Search for the cell housing the specified text and yield its (x, y) center coordinate. 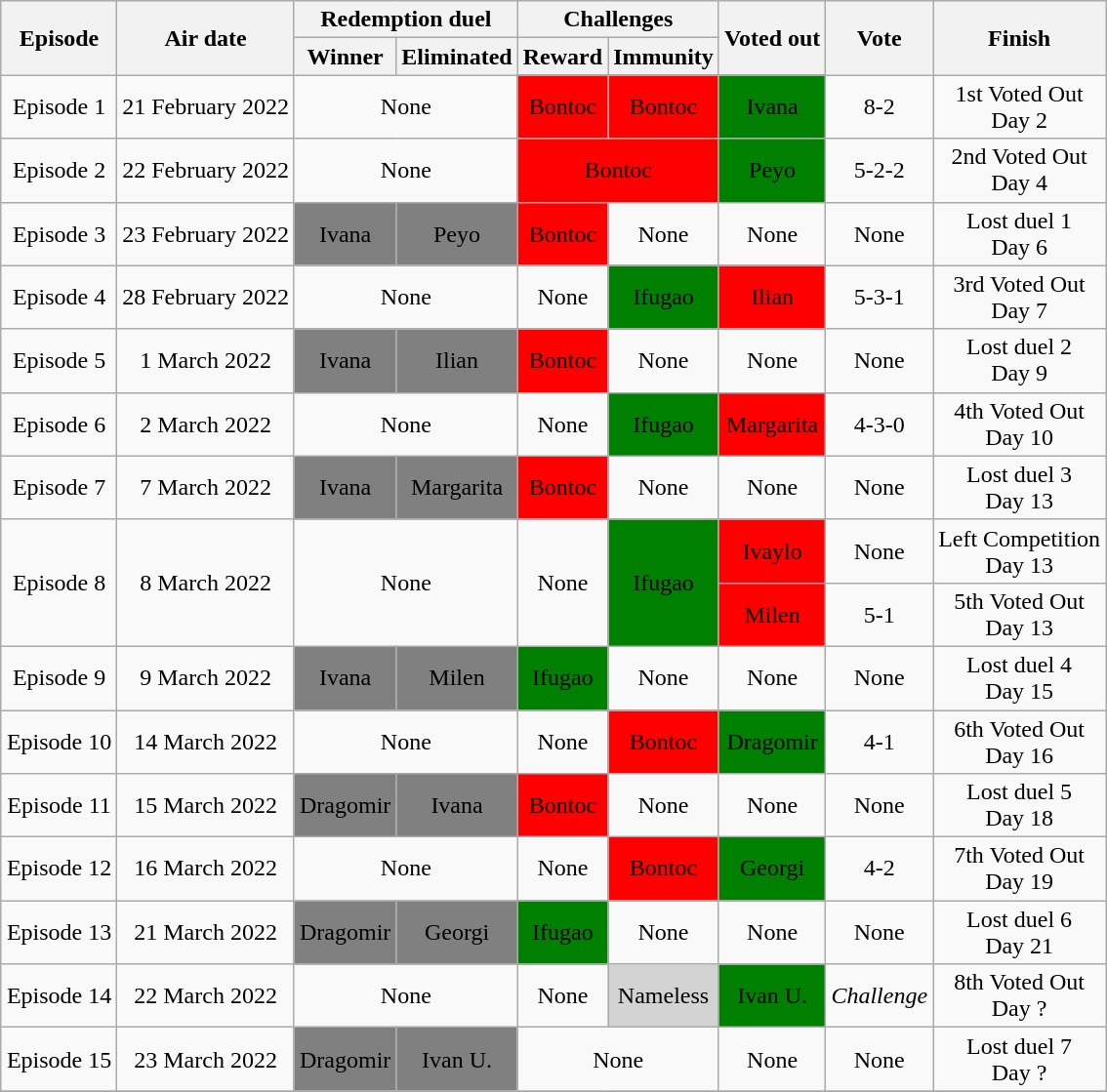
Episode 11 (59, 806)
1st Voted OutDay 2 (1019, 107)
Episode 3 (59, 234)
22 March 2022 (206, 995)
Episode (59, 38)
Episode 14 (59, 995)
Episode 10 (59, 742)
Redemption duel (406, 20)
Lost duel 6Day 21 (1019, 933)
4th Voted OutDay 10 (1019, 424)
6th Voted OutDay 16 (1019, 742)
Episode 7 (59, 488)
Lost duel 5Day 18 (1019, 806)
Left CompetitionDay 13 (1019, 550)
4-1 (880, 742)
Episode 12 (59, 869)
Immunity (664, 57)
Eliminated (457, 57)
21 March 2022 (206, 933)
9 March 2022 (206, 677)
Episode 15 (59, 1060)
5-3-1 (880, 297)
Challenge (880, 995)
Winner (345, 57)
21 February 2022 (206, 107)
Episode 8 (59, 583)
15 March 2022 (206, 806)
Episode 5 (59, 361)
2 March 2022 (206, 424)
22 February 2022 (206, 170)
7 March 2022 (206, 488)
Episode 1 (59, 107)
Lost duel 4Day 15 (1019, 677)
23 March 2022 (206, 1060)
Challenges (618, 20)
Lost duel 7Day ? (1019, 1060)
Finish (1019, 38)
7th Voted OutDay 19 (1019, 869)
Episode 9 (59, 677)
Ivaylo (772, 550)
3rd Voted OutDay 7 (1019, 297)
8-2 (880, 107)
Voted out (772, 38)
5-1 (880, 615)
Episode 4 (59, 297)
Lost duel 2Day 9 (1019, 361)
23 February 2022 (206, 234)
8 March 2022 (206, 583)
Episode 13 (59, 933)
14 March 2022 (206, 742)
28 February 2022 (206, 297)
8th Voted OutDay ? (1019, 995)
Lost duel 3Day 13 (1019, 488)
Vote (880, 38)
16 March 2022 (206, 869)
4-2 (880, 869)
5-2-2 (880, 170)
4-3-0 (880, 424)
2nd Voted OutDay 4 (1019, 170)
1 March 2022 (206, 361)
Air date (206, 38)
Reward (562, 57)
Nameless (664, 995)
Episode 6 (59, 424)
Lost duel 1Day 6 (1019, 234)
5th Voted OutDay 13 (1019, 615)
Episode 2 (59, 170)
